Find where the given text appears and provide that cell's center as (x, y) coordinate. 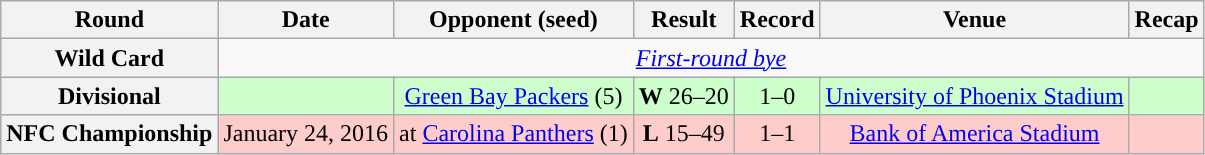
1–1 (777, 134)
Recap (1166, 20)
Bank of America Stadium (974, 134)
1–0 (777, 96)
Green Bay Packers (5) (514, 96)
NFC Championship (110, 134)
Date (306, 20)
Divisional (110, 96)
Round (110, 20)
W 26–20 (684, 96)
at Carolina Panthers (1) (514, 134)
Venue (974, 20)
January 24, 2016 (306, 134)
First-round bye (711, 58)
L 15–49 (684, 134)
Result (684, 20)
Wild Card (110, 58)
University of Phoenix Stadium (974, 96)
Record (777, 20)
Opponent (seed) (514, 20)
